Determine the [x, y] coordinate at the center of the cell enclosing the given text.  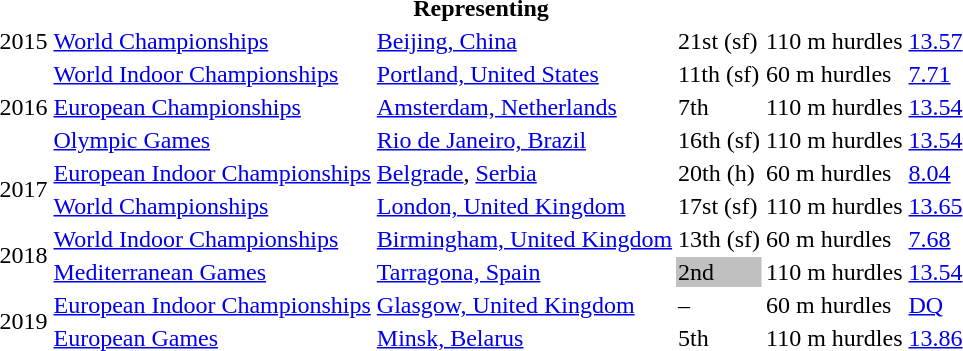
Tarragona, Spain [524, 272]
Olympic Games [212, 140]
11th (sf) [720, 74]
7th [720, 107]
European Championships [212, 107]
Glasgow, United Kingdom [524, 305]
– [720, 305]
13th (sf) [720, 239]
21st (sf) [720, 41]
Beijing, China [524, 41]
2nd [720, 272]
16th (sf) [720, 140]
Rio de Janeiro, Brazil [524, 140]
Mediterranean Games [212, 272]
17st (sf) [720, 206]
20th (h) [720, 173]
Amsterdam, Netherlands [524, 107]
London, United Kingdom [524, 206]
Belgrade, Serbia [524, 173]
Portland, United States [524, 74]
Birmingham, United Kingdom [524, 239]
